From the cell containing the given text, extract its center point as (X, Y) coordinate. 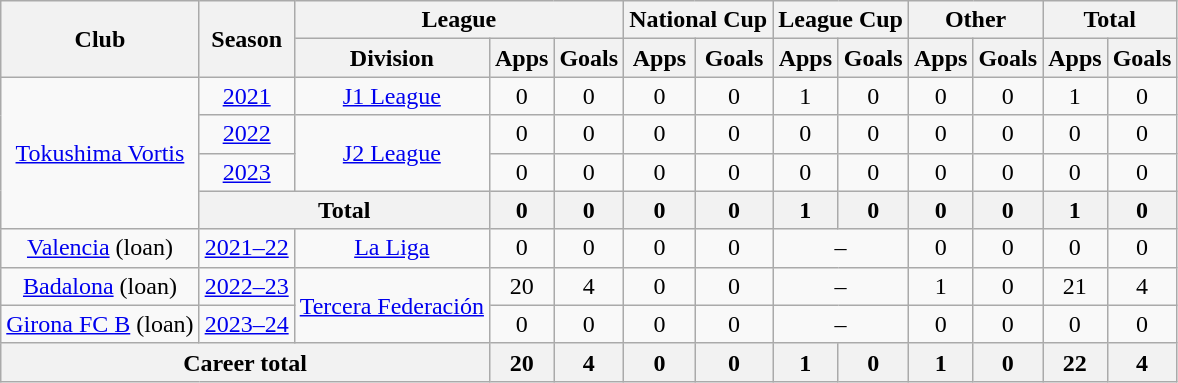
Season (246, 39)
League Cup (841, 20)
2023 (246, 172)
Girona FC B (loan) (100, 324)
2021–22 (246, 248)
Division (392, 58)
La Liga (392, 248)
League (458, 20)
2023–24 (246, 324)
Career total (246, 362)
Valencia (loan) (100, 248)
22 (1075, 362)
2022 (246, 134)
J1 League (392, 96)
National Cup (698, 20)
Tokushima Vortis (100, 153)
2022–23 (246, 286)
Club (100, 39)
21 (1075, 286)
Other (975, 20)
2021 (246, 96)
J2 League (392, 153)
Tercera Federación (392, 305)
Badalona (loan) (100, 286)
